Output the (X, Y) coordinate of the center of the cell containing the given text.  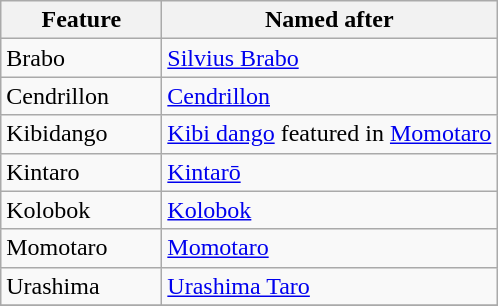
Feature (82, 20)
Kibi dango featured in Momotaro (330, 134)
Urashima (82, 286)
Brabo (82, 58)
Urashima Taro (330, 286)
Kibidango (82, 134)
Named after (330, 20)
Kintarō (330, 172)
Kintaro (82, 172)
Silvius Brabo (330, 58)
